Capture the cell that displays the provided text and extract its [X, Y] central coordinate. 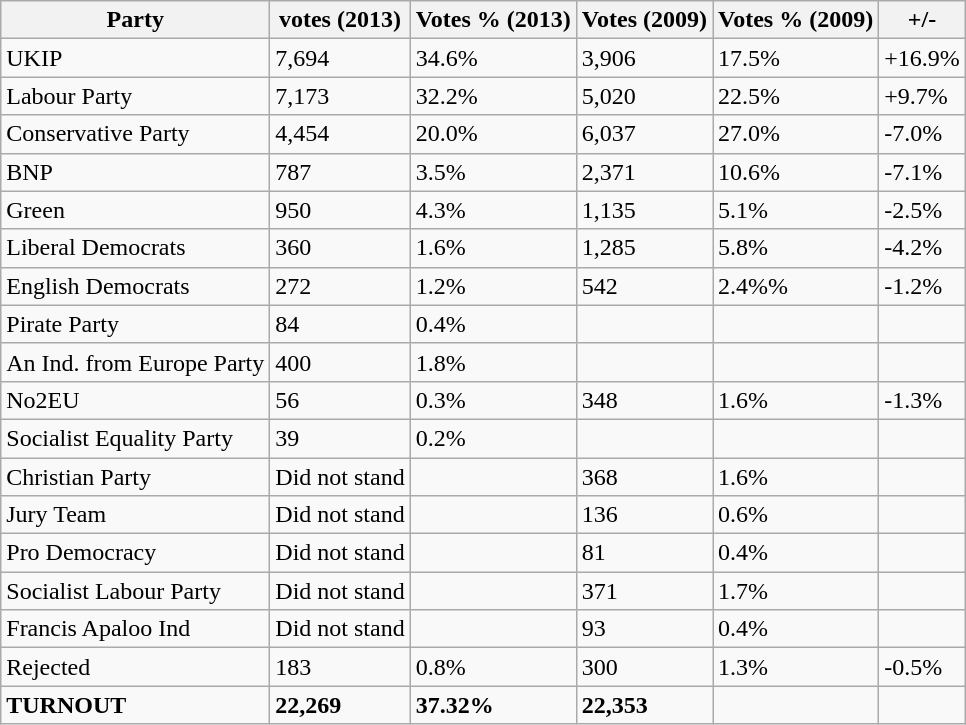
10.6% [795, 172]
7,694 [340, 58]
32.2% [493, 96]
-4.2% [922, 248]
400 [340, 362]
4.3% [493, 210]
Liberal Democrats [136, 248]
Votes (2009) [644, 20]
22,353 [644, 705]
81 [644, 553]
93 [644, 629]
136 [644, 515]
37.32% [493, 705]
Socialist Labour Party [136, 591]
Christian Party [136, 477]
-2.5% [922, 210]
-7.1% [922, 172]
542 [644, 286]
3,906 [644, 58]
5,020 [644, 96]
787 [340, 172]
Green [136, 210]
-7.0% [922, 134]
votes (2013) [340, 20]
1.7% [795, 591]
+9.7% [922, 96]
No2EU [136, 400]
Votes % (2009) [795, 20]
272 [340, 286]
1,135 [644, 210]
1,285 [644, 248]
0.2% [493, 438]
Conservative Party [136, 134]
TURNOUT [136, 705]
1.8% [493, 362]
5.1% [795, 210]
Party [136, 20]
4,454 [340, 134]
1.2% [493, 286]
0.8% [493, 667]
368 [644, 477]
+/- [922, 20]
0.6% [795, 515]
Pro Democracy [136, 553]
Francis Apaloo Ind [136, 629]
7,173 [340, 96]
BNP [136, 172]
371 [644, 591]
22.5% [795, 96]
-0.5% [922, 667]
2.4%% [795, 286]
UKIP [136, 58]
-1.2% [922, 286]
Socialist Equality Party [136, 438]
348 [644, 400]
34.6% [493, 58]
Pirate Party [136, 324]
Jury Team [136, 515]
20.0% [493, 134]
84 [340, 324]
39 [340, 438]
-1.3% [922, 400]
6,037 [644, 134]
Votes % (2013) [493, 20]
1.3% [795, 667]
An Ind. from Europe Party [136, 362]
360 [340, 248]
2,371 [644, 172]
17.5% [795, 58]
22,269 [340, 705]
Rejected [136, 667]
183 [340, 667]
27.0% [795, 134]
3.5% [493, 172]
5.8% [795, 248]
English Democrats [136, 286]
0.3% [493, 400]
950 [340, 210]
300 [644, 667]
+16.9% [922, 58]
Labour Party [136, 96]
56 [340, 400]
